Pinpoint the cell where the given text exists, returning its [x, y] midpoint coordinate. 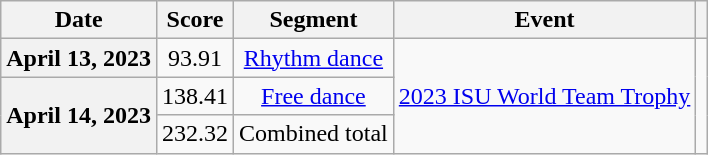
2023 ISU World Team Trophy [544, 96]
Rhythm dance [314, 58]
Date [79, 20]
Segment [314, 20]
April 14, 2023 [79, 115]
232.32 [194, 134]
Combined total [314, 134]
138.41 [194, 96]
Free dance [314, 96]
April 13, 2023 [79, 58]
93.91 [194, 58]
Event [544, 20]
Score [194, 20]
